Provide the [X, Y] coordinate of the cell's center where the given text is located.  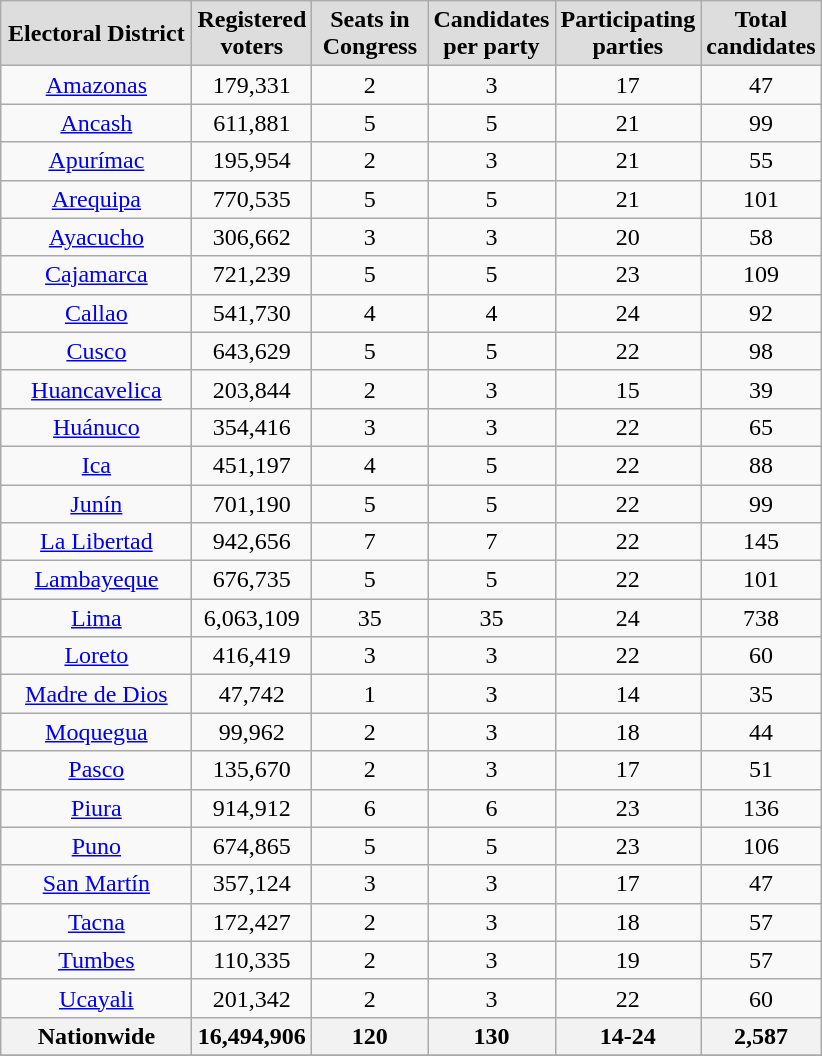
179,331 [252, 85]
Participating parties [628, 34]
88 [761, 465]
Registered voters [252, 34]
55 [761, 161]
Cusco [96, 351]
541,730 [252, 313]
92 [761, 313]
135,670 [252, 770]
Electoral District [96, 34]
1 [370, 694]
Lambayeque [96, 580]
Tumbes [96, 960]
611,881 [252, 123]
Loreto [96, 656]
6,063,109 [252, 618]
109 [761, 275]
Ucayali [96, 998]
357,124 [252, 884]
451,197 [252, 465]
Lima [96, 618]
Huancavelica [96, 389]
136 [761, 808]
14-24 [628, 1036]
942,656 [252, 542]
20 [628, 237]
676,735 [252, 580]
Nationwide [96, 1036]
172,427 [252, 922]
Puno [96, 846]
44 [761, 732]
643,629 [252, 351]
354,416 [252, 427]
Candidates per party [492, 34]
195,954 [252, 161]
Seats in Congress [370, 34]
110,335 [252, 960]
Arequipa [96, 199]
Pasco [96, 770]
16,494,906 [252, 1036]
Ayacucho [96, 237]
106 [761, 846]
Callao [96, 313]
Total candidates [761, 34]
19 [628, 960]
770,535 [252, 199]
47,742 [252, 694]
145 [761, 542]
Piura [96, 808]
98 [761, 351]
120 [370, 1036]
39 [761, 389]
Madre de Dios [96, 694]
Apurímac [96, 161]
58 [761, 237]
701,190 [252, 503]
Ica [96, 465]
914,912 [252, 808]
51 [761, 770]
203,844 [252, 389]
Amazonas [96, 85]
La Libertad [96, 542]
Huánuco [96, 427]
674,865 [252, 846]
Moquegua [96, 732]
416,419 [252, 656]
65 [761, 427]
721,239 [252, 275]
130 [492, 1036]
Tacna [96, 922]
99,962 [252, 732]
201,342 [252, 998]
15 [628, 389]
14 [628, 694]
San Martín [96, 884]
306,662 [252, 237]
2,587 [761, 1036]
Junín [96, 503]
Ancash [96, 123]
738 [761, 618]
Cajamarca [96, 275]
